Return the [X, Y] coordinate for the center point of the cell that contains the specified text.  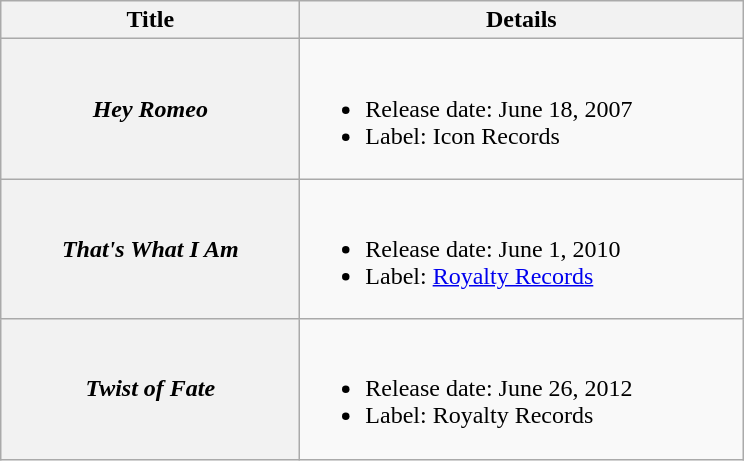
Release date: June 18, 2007Label: Icon Records [522, 109]
That's What I Am [150, 249]
Release date: June 26, 2012Label: Royalty Records [522, 389]
Release date: June 1, 2010Label: Royalty Records [522, 249]
Twist of Fate [150, 389]
Title [150, 20]
Hey Romeo [150, 109]
Details [522, 20]
